Search for the cell housing the specified text and yield its (X, Y) center coordinate. 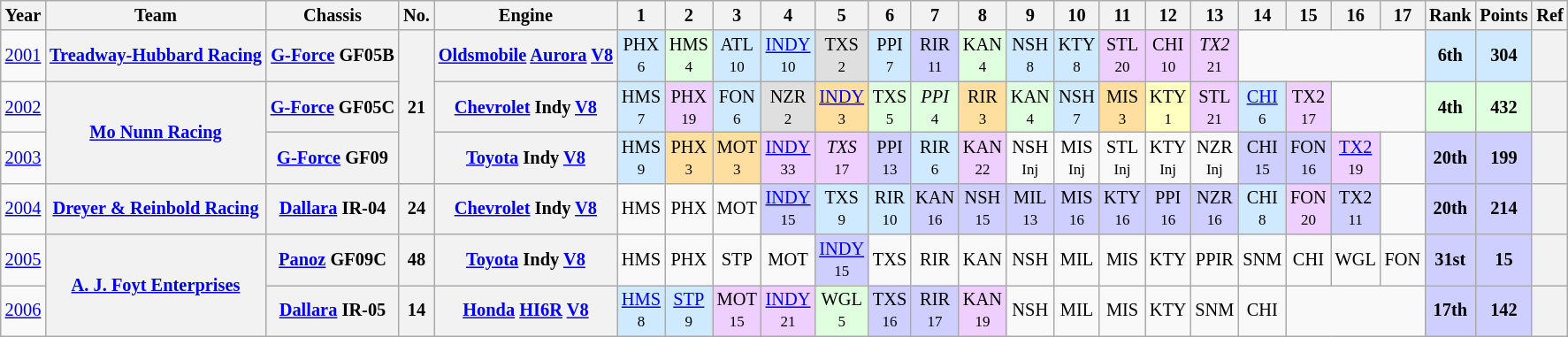
STL20 (1122, 56)
2005 (23, 260)
HMS4 (689, 56)
TXS2 (842, 56)
Treadway-Hubbard Racing (156, 56)
11 (1122, 15)
TX219 (1356, 157)
STP9 (689, 310)
STL21 (1214, 107)
Points (1503, 15)
21 (417, 106)
TXS17 (842, 157)
TXS5 (890, 107)
199 (1503, 157)
PHX6 (641, 56)
Mo Nunn Racing (156, 133)
INDY3 (842, 107)
432 (1503, 107)
WGL5 (842, 310)
PHX19 (689, 107)
CHI15 (1262, 157)
10 (1077, 15)
MIS16 (1077, 209)
Ref (1549, 15)
RIR6 (935, 157)
INDY21 (789, 310)
4 (789, 15)
9 (1030, 15)
TX217 (1308, 107)
17 (1403, 15)
KAN19 (983, 310)
214 (1503, 209)
12 (1168, 15)
MOT15 (738, 310)
RIR17 (935, 310)
16 (1356, 15)
RIR3 (983, 107)
KTYInj (1168, 157)
Panoz GF09C (333, 260)
2002 (23, 107)
Rank (1450, 15)
NSH15 (983, 209)
KAN22 (983, 157)
RIR11 (935, 56)
RIR (935, 260)
NZRInj (1214, 157)
KTY1 (1168, 107)
TXS9 (842, 209)
NZR16 (1214, 209)
MIS3 (1122, 107)
4th (1450, 107)
31st (1450, 260)
KAN (983, 260)
NSH7 (1077, 107)
PPI7 (890, 56)
RIR10 (890, 209)
PPI13 (890, 157)
HMS8 (641, 310)
13 (1214, 15)
FON (1403, 260)
2003 (23, 157)
48 (417, 260)
MISInj (1077, 157)
FON20 (1308, 209)
Honda HI6R V8 (525, 310)
INDY33 (789, 157)
304 (1503, 56)
Chassis (333, 15)
CHI10 (1168, 56)
A. J. Foyt Enterprises (156, 285)
Year (23, 15)
PPIR (1214, 260)
FON6 (738, 107)
G-Force GF05C (333, 107)
NSHInj (1030, 157)
5 (842, 15)
KTY8 (1077, 56)
2004 (23, 209)
TX221 (1214, 56)
FON16 (1308, 157)
STLInj (1122, 157)
NZR2 (789, 107)
No. (417, 15)
TXS (890, 260)
G-Force GF09 (333, 157)
MOT3 (738, 157)
G-Force GF05B (333, 56)
2001 (23, 56)
8 (983, 15)
3 (738, 15)
24 (417, 209)
PPI16 (1168, 209)
WGL (1356, 260)
7 (935, 15)
KTY16 (1122, 209)
STP (738, 260)
HMS9 (641, 157)
2 (689, 15)
PHX3 (689, 157)
CHI6 (1262, 107)
142 (1503, 310)
Dallara IR-05 (333, 310)
INDY10 (789, 56)
MIL13 (1030, 209)
PPI4 (935, 107)
ATL10 (738, 56)
NSH8 (1030, 56)
CHI8 (1262, 209)
TX211 (1356, 209)
1 (641, 15)
Dallara IR-04 (333, 209)
Team (156, 15)
6th (1450, 56)
Engine (525, 15)
6 (890, 15)
2006 (23, 310)
Dreyer & Reinbold Racing (156, 209)
Oldsmobile Aurora V8 (525, 56)
KAN16 (935, 209)
17th (1450, 310)
TXS16 (890, 310)
HMS7 (641, 107)
